Output the [X, Y] coordinate of the center of the cell containing the given text.  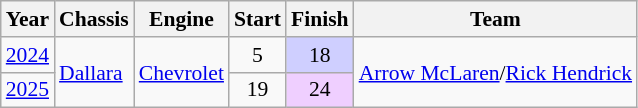
Engine [182, 19]
18 [320, 55]
Arrow McLaren/Rick Hendrick [496, 72]
19 [258, 90]
Team [496, 19]
2024 [28, 55]
Chevrolet [182, 72]
Dallara [94, 72]
Year [28, 19]
24 [320, 90]
2025 [28, 90]
Finish [320, 19]
Chassis [94, 19]
Start [258, 19]
5 [258, 55]
